Pinpoint the cell where the given text exists, returning its (X, Y) midpoint coordinate. 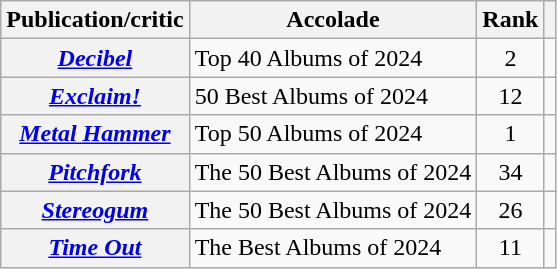
2 (510, 58)
Publication/critic (95, 20)
Rank (510, 20)
Decibel (95, 58)
The Best Albums of 2024 (333, 248)
26 (510, 210)
Metal Hammer (95, 134)
Top 50 Albums of 2024 (333, 134)
50 Best Albums of 2024 (333, 96)
34 (510, 172)
12 (510, 96)
Pitchfork (95, 172)
11 (510, 248)
Accolade (333, 20)
Stereogum (95, 210)
Time Out (95, 248)
1 (510, 134)
Exclaim! (95, 96)
Top 40 Albums of 2024 (333, 58)
